Determine the [x, y] coordinate at the center of the cell enclosing the given text.  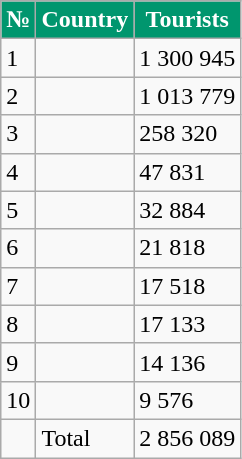
258 320 [188, 134]
2 856 089 [188, 438]
1 [18, 58]
№ [18, 20]
17 518 [188, 286]
14 136 [188, 362]
10 [18, 400]
8 [18, 324]
47 831 [188, 172]
Total [85, 438]
3 [18, 134]
Tourists [188, 20]
Country [85, 20]
21 818 [188, 248]
1 300 945 [188, 58]
4 [18, 172]
32 884 [188, 210]
1 013 779 [188, 96]
9 576 [188, 400]
9 [18, 362]
2 [18, 96]
5 [18, 210]
6 [18, 248]
7 [18, 286]
17 133 [188, 324]
